Search for the cell housing the specified text and yield its [X, Y] center coordinate. 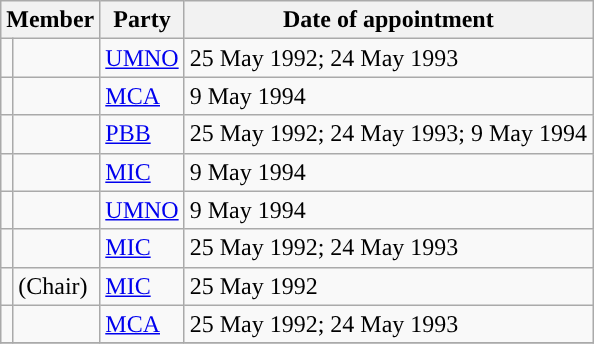
25 May 1992; 24 May 1993; 9 May 1994 [388, 134]
PBB [142, 134]
Party [142, 20]
Date of appointment [388, 20]
(Chair) [56, 286]
25 May 1992 [388, 286]
Member [50, 20]
